Pinpoint the cell where the given text exists, returning its (X, Y) midpoint coordinate. 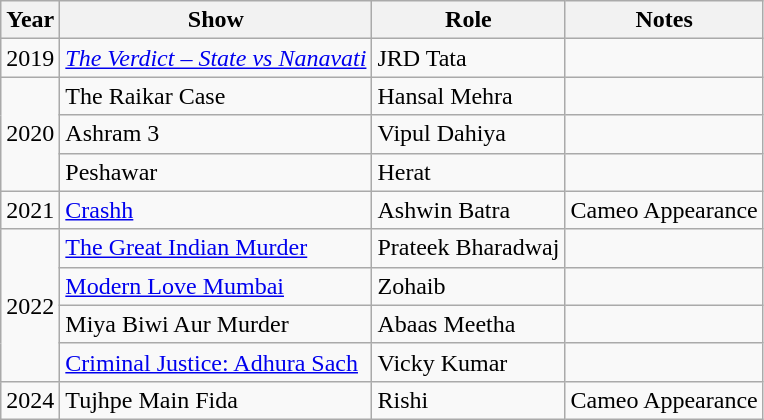
Peshawar (216, 172)
2021 (30, 210)
Modern Love Mumbai (216, 286)
Tujhpe Main Fida (216, 400)
2024 (30, 400)
JRD Tata (468, 58)
2022 (30, 305)
Rishi (468, 400)
Ashwin Batra (468, 210)
Miya Biwi Aur Murder (216, 324)
Criminal Justice: Adhura Sach (216, 362)
Abaas Meetha (468, 324)
2020 (30, 134)
Show (216, 20)
Zohaib (468, 286)
Herat (468, 172)
Crashh (216, 210)
Hansal Mehra (468, 96)
Ashram 3 (216, 134)
The Great Indian Murder (216, 248)
Vipul Dahiya (468, 134)
Prateek Bharadwaj (468, 248)
Notes (664, 20)
Vicky Kumar (468, 362)
The Raikar Case (216, 96)
The Verdict – State vs Nanavati (216, 58)
Role (468, 20)
Year (30, 20)
2019 (30, 58)
